Locate the cell with the specified text and output its [X, Y] center coordinate. 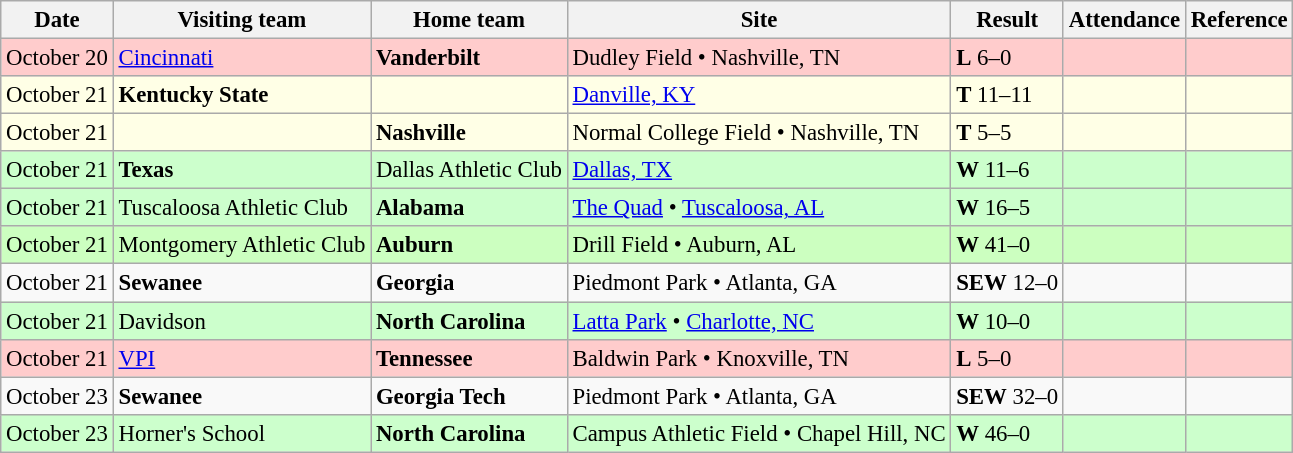
Nashville [470, 133]
Site [759, 20]
Texas [242, 170]
Dallas Athletic Club [470, 170]
Reference [1239, 20]
October 20 [57, 58]
The Quad • Tuscaloosa, AL [759, 208]
Vanderbilt [470, 58]
Normal College Field • Nashville, TN [759, 133]
Georgia [470, 283]
Result [1007, 20]
Date [57, 20]
Cincinnati [242, 58]
Home team [470, 20]
Montgomery Athletic Club [242, 245]
Danville, KY [759, 95]
Tuscaloosa Athletic Club [242, 208]
Attendance [1124, 20]
Horner's School [242, 433]
Latta Park • Charlotte, NC [759, 321]
SEW 32–0 [1007, 396]
L 6–0 [1007, 58]
W 10–0 [1007, 321]
Campus Athletic Field • Chapel Hill, NC [759, 433]
Dallas, TX [759, 170]
Georgia Tech [470, 396]
Alabama [470, 208]
VPI [242, 358]
W 41–0 [1007, 245]
Kentucky State [242, 95]
W 46–0 [1007, 433]
Auburn [470, 245]
Tennessee [470, 358]
Baldwin Park • Knoxville, TN [759, 358]
Visiting team [242, 20]
Davidson [242, 321]
SEW 12–0 [1007, 283]
W 11–6 [1007, 170]
T 5–5 [1007, 133]
L 5–0 [1007, 358]
T 11–11 [1007, 95]
Drill Field • Auburn, AL [759, 245]
W 16–5 [1007, 208]
Dudley Field • Nashville, TN [759, 58]
